From the cell containing the given text, extract its center point as [X, Y] coordinate. 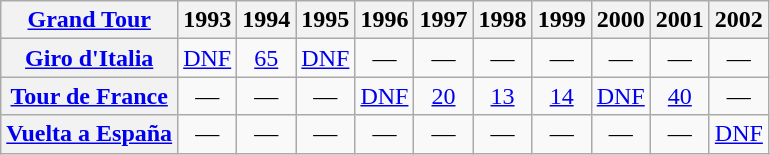
1998 [502, 20]
Tour de France [90, 96]
2000 [620, 20]
65 [266, 58]
1999 [562, 20]
40 [680, 96]
Giro d'Italia [90, 58]
Grand Tour [90, 20]
1993 [208, 20]
14 [562, 96]
Vuelta a España [90, 134]
2001 [680, 20]
1996 [384, 20]
1997 [444, 20]
13 [502, 96]
1995 [326, 20]
1994 [266, 20]
2002 [738, 20]
20 [444, 96]
